Output the (x, y) coordinate of the center of the cell containing the given text.  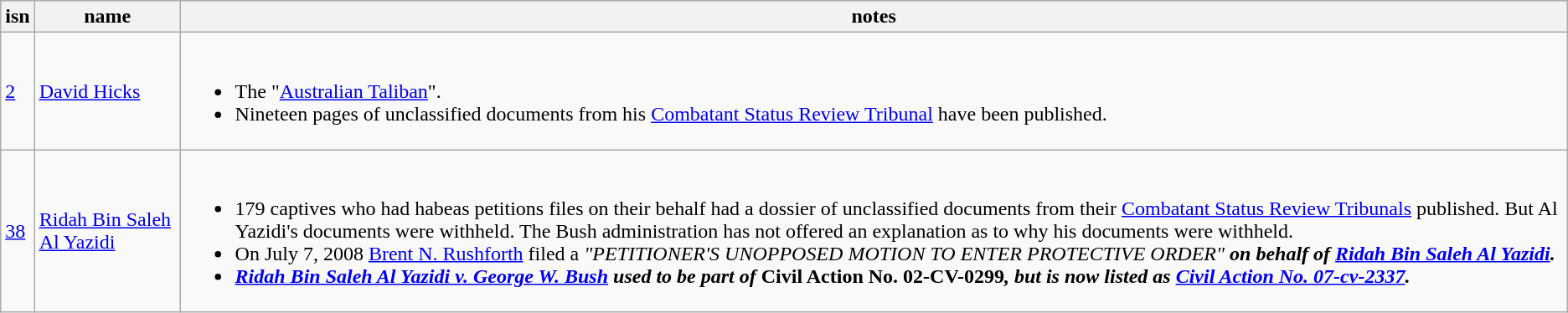
2 (18, 91)
notes (874, 17)
isn (18, 17)
name (107, 17)
The "Australian Taliban".Nineteen pages of unclassified documents from his Combatant Status Review Tribunal have been published. (874, 91)
David Hicks (107, 91)
Ridah Bin Saleh Al Yazidi (107, 231)
38 (18, 231)
